Find where the given text appears and provide that cell's center as [X, Y] coordinate. 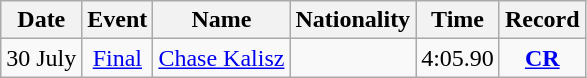
Name [222, 20]
30 July [42, 58]
Event [118, 20]
Nationality [353, 20]
4:05.90 [458, 58]
Date [42, 20]
CR [542, 58]
Record [542, 20]
Chase Kalisz [222, 58]
Final [118, 58]
Time [458, 20]
